Capture the cell that displays the provided text and extract its [X, Y] central coordinate. 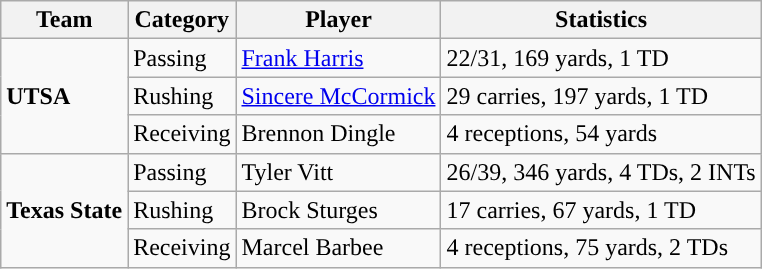
26/39, 346 yards, 4 TDs, 2 INTs [601, 172]
Category [182, 20]
29 carries, 197 yards, 1 TD [601, 96]
Statistics [601, 20]
UTSA [64, 96]
Brock Sturges [338, 210]
Texas State [64, 210]
Player [338, 20]
Tyler Vitt [338, 172]
Frank Harris [338, 58]
17 carries, 67 yards, 1 TD [601, 210]
Sincere McCormick [338, 96]
4 receptions, 75 yards, 2 TDs [601, 248]
Brennon Dingle [338, 134]
4 receptions, 54 yards [601, 134]
Team [64, 20]
Marcel Barbee [338, 248]
22/31, 169 yards, 1 TD [601, 58]
